Determine the [X, Y] coordinate at the center of the cell enclosing the given text.  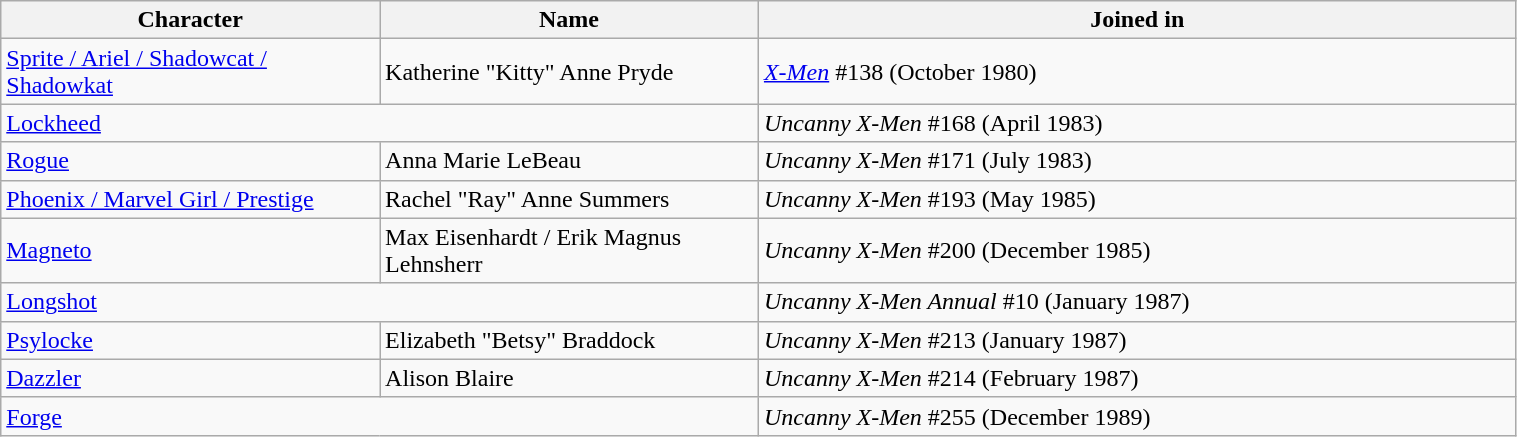
Max Eisenhardt / Erik Magnus Lehnsherr [570, 250]
Magneto [190, 250]
Elizabeth "Betsy" Braddock [570, 340]
Joined in [1137, 20]
Uncanny X-Men #193 (May 1985) [1137, 199]
Lockheed [380, 123]
Longshot [380, 302]
Psylocke [190, 340]
Character [190, 20]
X-Men #138 (October 1980) [1137, 72]
Alison Blaire [570, 378]
Anna Marie LeBeau [570, 161]
Uncanny X-Men #200 (December 1985) [1137, 250]
Rogue [190, 161]
Uncanny X-Men #255 (December 1989) [1137, 416]
Dazzler [190, 378]
Uncanny X-Men #213 (January 1987) [1137, 340]
Forge [380, 416]
Katherine "Kitty" Anne Pryde [570, 72]
Sprite / Ariel / Shadowcat / Shadowkat [190, 72]
Uncanny X-Men #214 (February 1987) [1137, 378]
Uncanny X-Men Annual #10 (January 1987) [1137, 302]
Rachel "Ray" Anne Summers [570, 199]
Uncanny X-Men #171 (July 1983) [1137, 161]
Name [570, 20]
Uncanny X-Men #168 (April 1983) [1137, 123]
Phoenix / Marvel Girl / Prestige [190, 199]
